Determine the (x, y) coordinate at the center of the cell enclosing the given text.  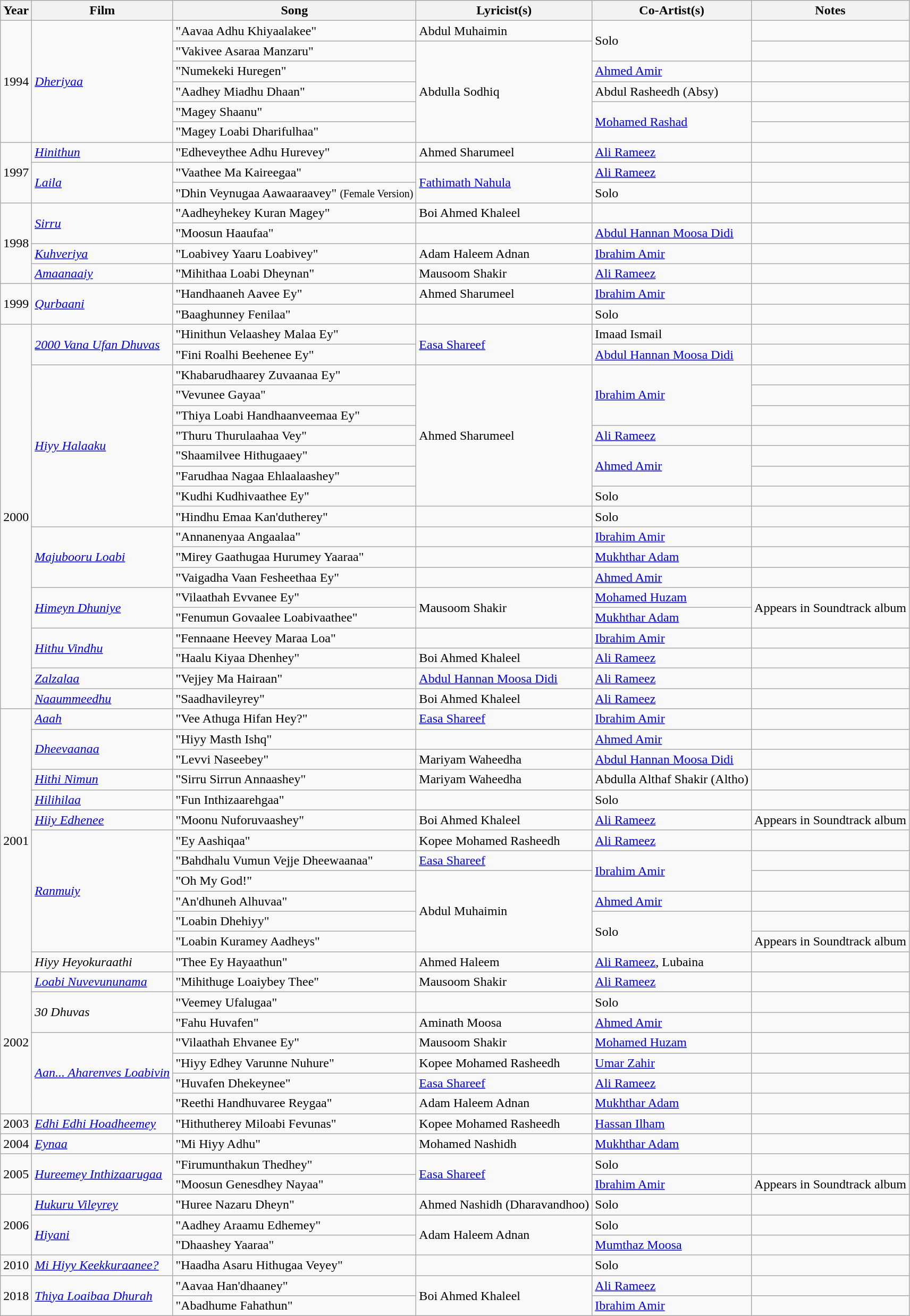
"Aadhey Araamu Edhemey" (294, 1225)
"Hiyy Edhey Varunne Nuhure" (294, 1063)
"An'dhuneh Alhuvaa" (294, 901)
Ahmed Nashidh (Dharavandhoo) (504, 1204)
"Hithutherey Miloabi Fevunas" (294, 1124)
Hassan Ilham (672, 1124)
Thiya Loaibaa Dhurah (102, 1296)
Abdulla Althaf Shakir (Altho) (672, 779)
"Fini Roalhi Beehenee Ey" (294, 355)
"Vee Athuga Hifan Hey?" (294, 719)
Ahmed Haleem (504, 962)
"Mihithaa Loabi Dheynan" (294, 274)
"Saadhavileyrey" (294, 699)
Sirru (102, 223)
"Oh My God!" (294, 881)
"Moonu Nuforuvaashey" (294, 820)
Hinithun (102, 152)
Mi Hiyy Keekkuraanee? (102, 1265)
"Vaathee Ma Kaireegaa" (294, 172)
"Vakivee Asaraa Manzaru" (294, 51)
Abdulla Sodhiq (504, 91)
"Levvi Naseebey" (294, 759)
2005 (16, 1174)
Naaummeedhu (102, 699)
"Moosun Genesdhey Nayaa" (294, 1184)
"Annanenyaa Angaalaa" (294, 537)
"Firumunthakun Thedhey" (294, 1164)
"Haadha Asaru Hithugaa Veyey" (294, 1265)
Kuhveriya (102, 254)
Hithu Vindhu (102, 648)
"Vevunee Gayaa" (294, 395)
"Hindhu Emaa Kan'dutherey" (294, 516)
"Loabivey Yaaru Loabivey" (294, 254)
"Magey Shaanu" (294, 112)
Dheevaanaa (102, 749)
Aan... Aharenves Loabivin (102, 1073)
"Thee Ey Hayaathun" (294, 962)
"Huvafen Dhekeynee" (294, 1083)
Hiyy Heyokuraathi (102, 962)
"Vilaathah Ehvanee Ey" (294, 1043)
"Edheveythee Adhu Hurevey" (294, 152)
30 Dhuvas (102, 1012)
Imaad Ismail (672, 334)
Ranmuiy (102, 891)
"Khabarudhaarey Zuvaanaa Ey" (294, 375)
"Moosun Haaufaa" (294, 233)
"Shaamilvee Hithugaaey" (294, 456)
Aminath Moosa (504, 1022)
"Fun Inthizaarehgaa" (294, 800)
Qurbaani (102, 304)
Amaanaaiy (102, 274)
"Dhin Veynugaa Aawaaraavey" (Female Version) (294, 192)
Hiiy Edhenee (102, 820)
Hukuru Vileyrey (102, 1204)
"Loabin Kuramey Aadheys" (294, 942)
2010 (16, 1265)
"Farudhaa Nagaa Ehlaalaashey" (294, 476)
"Ey Aashiqaa" (294, 840)
"Mirey Gaathugaa Hurumey Yaaraa" (294, 557)
1994 (16, 81)
Hithi Nimun (102, 779)
Notes (830, 11)
"Dhaashey Yaaraa" (294, 1245)
2002 (16, 1043)
"Magey Loabi Dharifulhaa" (294, 132)
"Thiya Loabi Handhaanveemaa Ey" (294, 415)
"Fenumun Govaalee Loabivaathee" (294, 618)
2003 (16, 1124)
"Aadhey Miadhu Dhaan" (294, 91)
"Hinithun Velaashey Malaa Ey" (294, 334)
2018 (16, 1296)
Eynaa (102, 1144)
"Aavaa Han'dhaaney" (294, 1286)
"Thuru Thurulaahaa Vey" (294, 435)
1997 (16, 172)
1998 (16, 243)
"Aavaa Adhu Khiyaalakee" (294, 31)
"Sirru Sirrun Annaashey" (294, 779)
"Loabin Dhehiyy" (294, 921)
Himeyn Dhuniye (102, 608)
2000 Vana Ufan Dhuvas (102, 345)
"Fahu Huvafen" (294, 1022)
Hilihilaa (102, 800)
"Reethi Handhuvaree Reygaa" (294, 1103)
"Vilaathah Evvanee Ey" (294, 598)
Mumthaz Moosa (672, 1245)
Song (294, 11)
Ali Rameez, Lubaina (672, 962)
Fathimath Nahula (504, 182)
"Baaghunney Fenilaa" (294, 314)
Lyricist(s) (504, 11)
Abdul Rasheedh (Absy) (672, 91)
Mohamed Rashad (672, 122)
"Vejjey Ma Hairaan" (294, 678)
Zalzalaa (102, 678)
1999 (16, 304)
"Abadhume Fahathun" (294, 1306)
"Numekeki Huregen" (294, 71)
Loabi Nuvevununama (102, 982)
"Veemey Ufalugaa" (294, 1002)
Film (102, 11)
"Huree Nazaru Dheyn" (294, 1204)
"Kudhi Kudhivaathee Ey" (294, 496)
2004 (16, 1144)
2006 (16, 1225)
"Haalu Kiyaa Dhenhey" (294, 658)
"Vaigadha Vaan Fesheethaa Ey" (294, 577)
"Mihithuge Loaiybey Thee" (294, 982)
Majubooru Loabi (102, 557)
"Mi Hiyy Adhu" (294, 1144)
Hiyy Halaaku (102, 446)
"Fennaane Heevey Maraa Loa" (294, 638)
"Aadheyhekey Kuran Magey" (294, 213)
Laila (102, 182)
Year (16, 11)
2000 (16, 517)
"Bahdhalu Vumun Vejje Dheewaanaa" (294, 860)
2001 (16, 840)
Dheriyaa (102, 81)
Hureemey Inthizaarugaa (102, 1174)
"Handhaaneh Aavee Ey" (294, 294)
Hiyani (102, 1235)
Edhi Edhi Hoadheemey (102, 1124)
Co-Artist(s) (672, 11)
Umar Zahir (672, 1063)
Aaah (102, 719)
"Hiyy Masth Ishq" (294, 739)
Mohamed Nashidh (504, 1144)
